Detect which cell encompasses the target text, then output its (x, y) center coordinate. 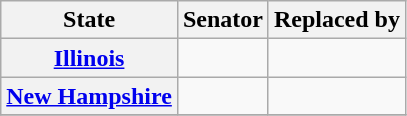
State (90, 20)
Senator (222, 20)
New Hampshire (90, 96)
Replaced by (336, 20)
Illinois (90, 58)
